Search for the cell housing the specified text and yield its [x, y] center coordinate. 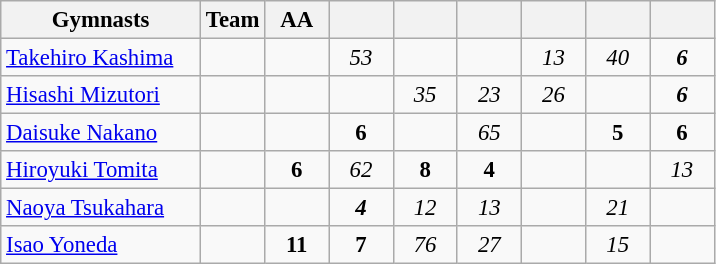
40 [618, 58]
Naoya Tsukahara [101, 208]
AA [297, 20]
Hisashi Mizutori [101, 95]
53 [361, 58]
76 [425, 245]
11 [297, 245]
27 [489, 245]
26 [553, 95]
Isao Yoneda [101, 245]
62 [361, 170]
23 [489, 95]
12 [425, 208]
Gymnasts [101, 20]
Daisuke Nakano [101, 133]
Takehiro Kashima [101, 58]
65 [489, 133]
8 [425, 170]
5 [618, 133]
21 [618, 208]
7 [361, 245]
15 [618, 245]
Hiroyuki Tomita [101, 170]
Team [232, 20]
35 [425, 95]
